Identify which cell holds the provided text, then report its (X, Y) central coordinate. 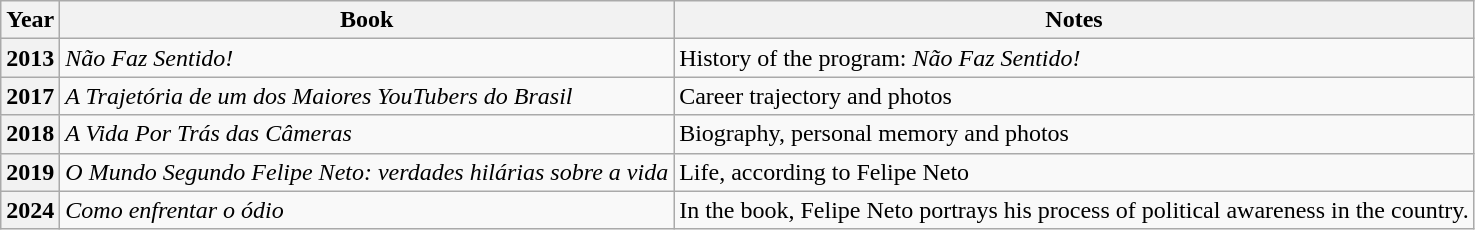
Notes (1074, 20)
A Trajetória de um dos Maiores YouTubers do Brasil (367, 96)
A Vida Por Trás das Câmeras (367, 134)
Não Faz Sentido! (367, 58)
Year (30, 20)
Career trajectory and photos (1074, 96)
O Mundo Segundo Felipe Neto: verdades hilárias sobre a vida (367, 172)
2019 (30, 172)
History of the program: Não Faz Sentido! (1074, 58)
2018 (30, 134)
Life, according to Felipe Neto (1074, 172)
2013 (30, 58)
2017 (30, 96)
In the book, Felipe Neto portrays his process of political awareness in the country. (1074, 210)
Biography, personal memory and photos (1074, 134)
Book (367, 20)
2024 (30, 210)
Como enfrentar o ódio (367, 210)
